Extract the (x, y) coordinate from the center of the cell holding the provided text.  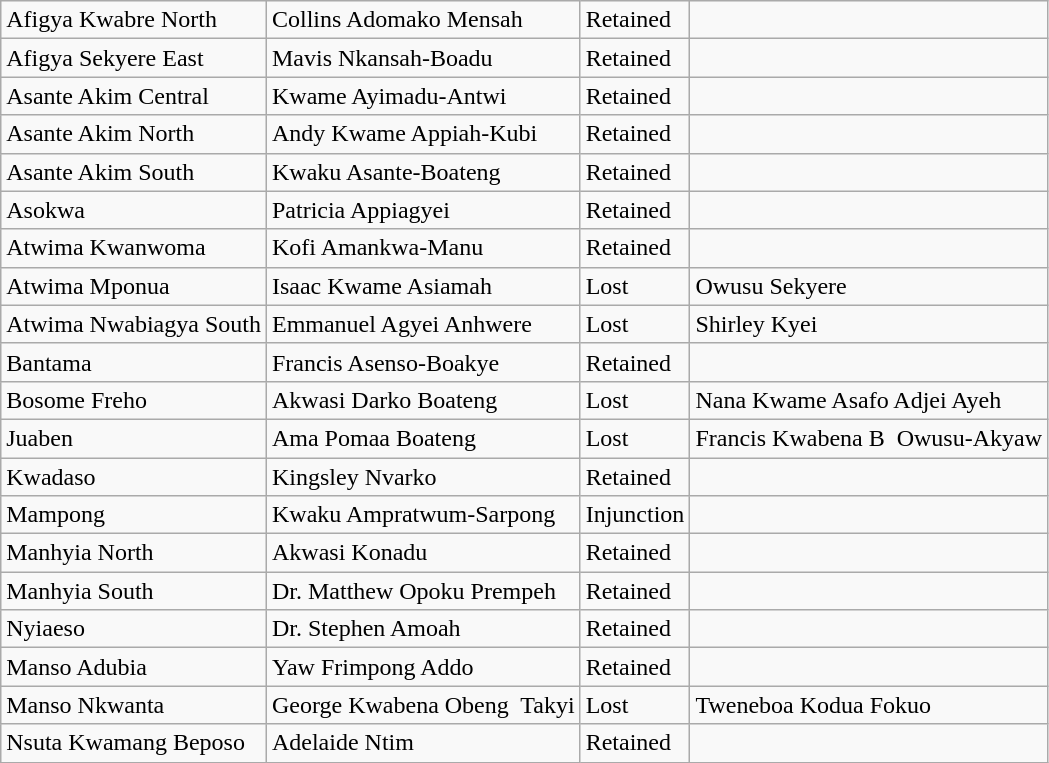
Asante Akim Central (134, 96)
Kingsley Nvarko (423, 477)
Kofi Amankwa-Manu (423, 248)
Kwame Ayimadu-Antwi (423, 96)
Shirley Kyei (869, 324)
Atwima Nwabiagya South (134, 324)
Manhyia South (134, 591)
Nyiaeso (134, 629)
Manso Nkwanta (134, 705)
Mavis Nkansah-Boadu (423, 58)
Mampong (134, 515)
Nana Kwame Asafo Adjei Ayeh (869, 400)
Yaw Frimpong Addo (423, 667)
Juaben (134, 438)
Ama Pomaa Boateng (423, 438)
Manso Adubia (134, 667)
Francis Kwabena B Owusu-Akyaw (869, 438)
Asokwa (134, 210)
Francis Asenso-Boakye (423, 362)
Kwaku Ampratwum-Sarpong (423, 515)
Atwima Kwanwoma (134, 248)
Isaac Kwame Asiamah (423, 286)
Emmanuel Agyei Anhwere (423, 324)
Patricia Appiagyei (423, 210)
Akwasi Darko Boateng (423, 400)
Adelaide Ntim (423, 743)
Nsuta Kwamang Beposo (134, 743)
Dr. Matthew Opoku Prempeh (423, 591)
Tweneboa Kodua Fokuo (869, 705)
Injunction (635, 515)
Asante Akim South (134, 172)
Andy Kwame Appiah-Kubi (423, 134)
Bantama (134, 362)
Afigya Kwabre North (134, 20)
Afigya Sekyere East (134, 58)
Bosome Freho (134, 400)
Owusu Sekyere (869, 286)
Collins Adomako Mensah (423, 20)
Dr. Stephen Amoah (423, 629)
Kwadaso (134, 477)
Akwasi Konadu (423, 553)
Atwima Mponua (134, 286)
Kwaku Asante-Boateng (423, 172)
George Kwabena Obeng Takyi (423, 705)
Asante Akim North (134, 134)
Manhyia North (134, 553)
